Return [x, y] of the center of cell containing provided text 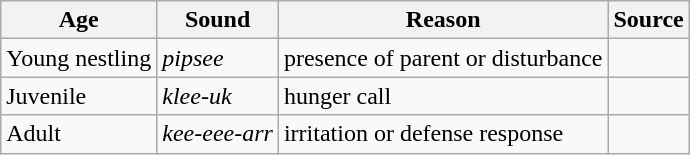
Sound [218, 20]
kee-eee-arr [218, 134]
Source [648, 20]
irritation or defense response [443, 134]
klee-uk [218, 96]
Adult [79, 134]
pipsee [218, 58]
Young nestling [79, 58]
Age [79, 20]
presence of parent or disturbance [443, 58]
Juvenile [79, 96]
hunger call [443, 96]
Reason [443, 20]
